Return the (X, Y) coordinate for the center point of the cell that contains the specified text.  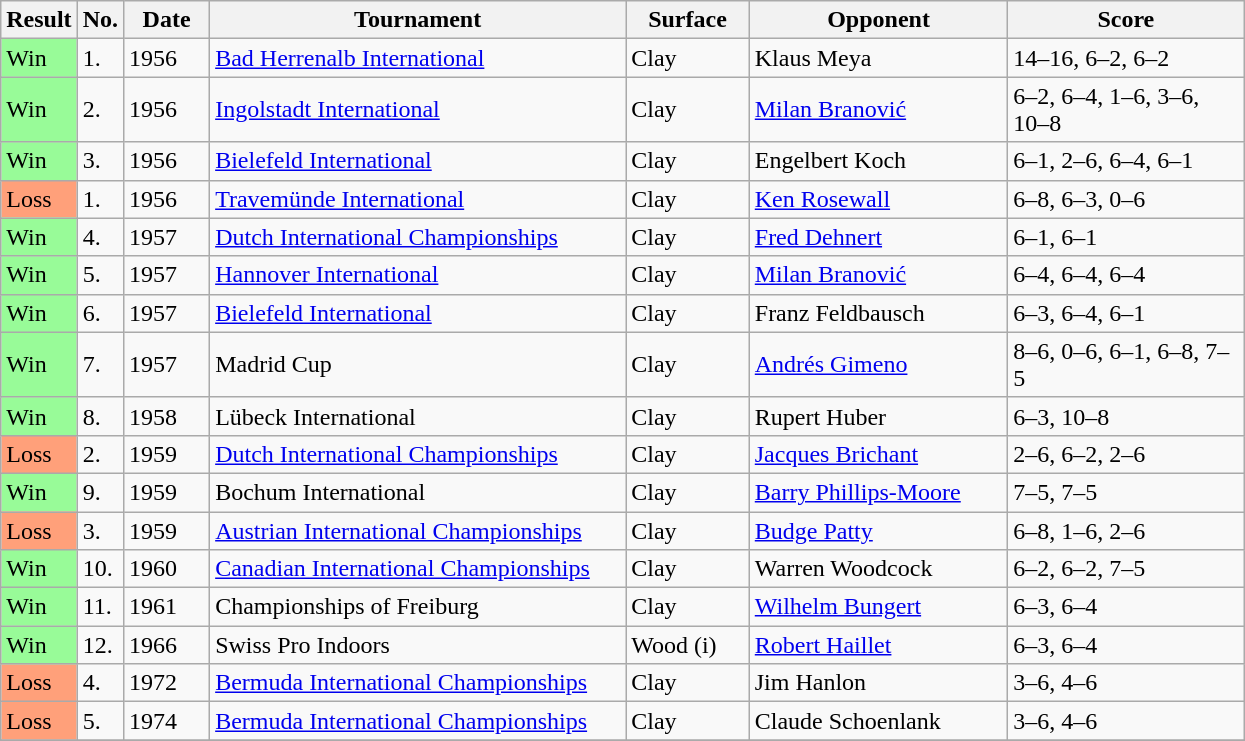
6–2, 6–2, 7–5 (1126, 569)
Bochum International (418, 492)
Tournament (418, 20)
1958 (167, 416)
Austrian International Championships (418, 531)
7. (100, 364)
6–2, 6–4, 1–6, 3–6, 10–8 (1126, 110)
Opponent (878, 20)
6–1, 2–6, 6–4, 6–1 (1126, 161)
8. (100, 416)
Surface (688, 20)
Budge Patty (878, 531)
11. (100, 607)
6–8, 6–3, 0–6 (1126, 199)
Andrés Gimeno (878, 364)
Result (39, 20)
6. (100, 313)
8–6, 0–6, 6–1, 6–8, 7–5 (1126, 364)
Swiss Pro Indoors (418, 645)
7–5, 7–5 (1126, 492)
Barry Phillips-Moore (878, 492)
Score (1126, 20)
2–6, 6–2, 2–6 (1126, 454)
Championships of Freiburg (418, 607)
6–8, 1–6, 2–6 (1126, 531)
6–3, 6–4, 6–1 (1126, 313)
Travemünde International (418, 199)
Bad Herrenalb International (418, 58)
12. (100, 645)
Jim Hanlon (878, 683)
Wood (i) (688, 645)
Madrid Cup (418, 364)
Robert Haillet (878, 645)
10. (100, 569)
Engelbert Koch (878, 161)
Fred Dehnert (878, 237)
Lübeck International (418, 416)
Franz Feldbausch (878, 313)
Wilhelm Bungert (878, 607)
Claude Schoenlank (878, 721)
1972 (167, 683)
Hannover International (418, 275)
1960 (167, 569)
Ingolstadt International (418, 110)
1966 (167, 645)
9. (100, 492)
Date (167, 20)
6–1, 6–1 (1126, 237)
1961 (167, 607)
Klaus Meya (878, 58)
No. (100, 20)
Jacques Brichant (878, 454)
Warren Woodcock (878, 569)
Ken Rosewall (878, 199)
14–16, 6–2, 6–2 (1126, 58)
Rupert Huber (878, 416)
6–4, 6–4, 6–4 (1126, 275)
1974 (167, 721)
Canadian International Championships (418, 569)
6–3, 10–8 (1126, 416)
